Provide the (X, Y) coordinate of the cell's center where the given text is located.  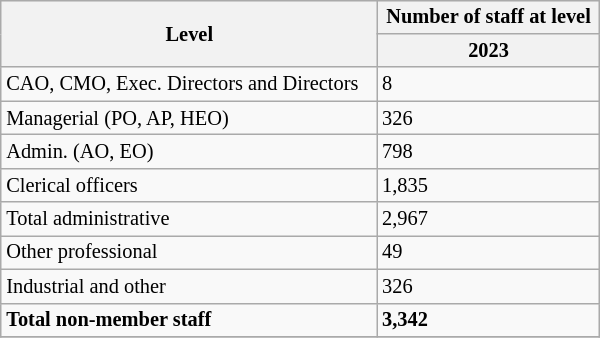
2023 (488, 51)
Number of staff at level (488, 17)
1,835 (488, 185)
49 (488, 253)
Clerical officers (189, 185)
CAO, CMO, Exec. Directors and Directors (189, 84)
Other professional (189, 253)
Admin. (AO, EO) (189, 152)
Industrial and other (189, 286)
Managerial (PO, AP, HEO) (189, 118)
798 (488, 152)
3,342 (488, 320)
2,967 (488, 219)
Total non-member staff (189, 320)
Level (189, 34)
8 (488, 84)
Total administrative (189, 219)
